Identify which cell holds the provided text, then report its (X, Y) central coordinate. 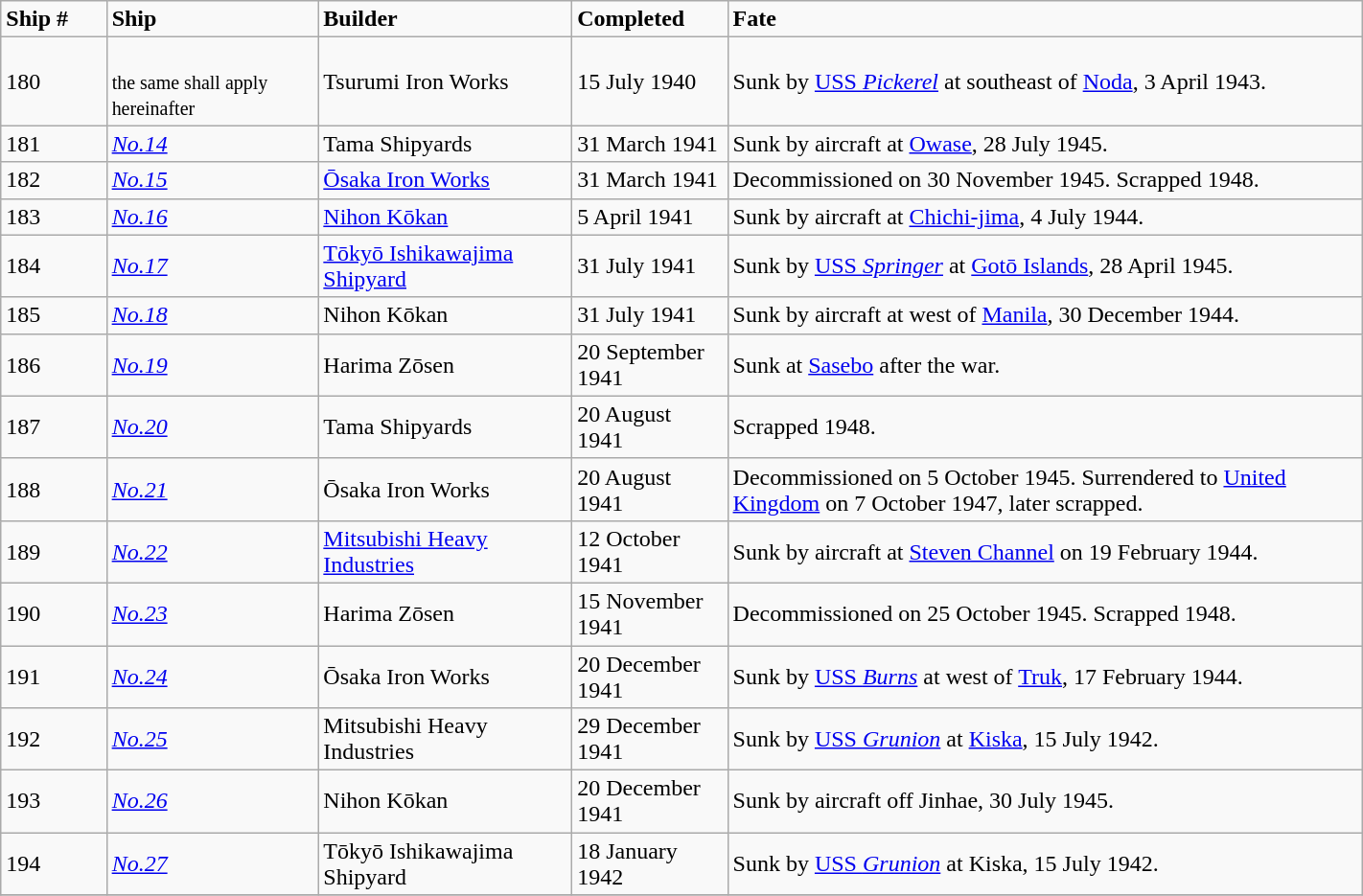
No.17 (213, 266)
194 (54, 864)
15 November 1941 (650, 613)
Sunk at Sasebo after the war. (1045, 364)
No.21 (213, 489)
Decommissioned on 5 October 1945. Surrendered to United Kingdom on 7 October 1947, later scrapped. (1045, 489)
Sunk by USS Burns at west of Truk, 17 February 1944. (1045, 677)
191 (54, 677)
No.26 (213, 801)
No.25 (213, 740)
the same shall apply hereinafter (213, 81)
186 (54, 364)
192 (54, 740)
Sunk by aircraft at Chichi-jima, 4 July 1944. (1045, 217)
Sunk by aircraft at Owase, 28 July 1945. (1045, 144)
No.18 (213, 315)
29 December 1941 (650, 740)
No.20 (213, 427)
Completed (650, 19)
No.15 (213, 180)
185 (54, 315)
Sunk by USS Pickerel at southeast of Noda, 3 April 1943. (1045, 81)
Builder (445, 19)
No.24 (213, 677)
Decommissioned on 30 November 1945. Scrapped 1948. (1045, 180)
No.22 (213, 552)
Sunk by aircraft off Jinhae, 30 July 1945. (1045, 801)
Ship (213, 19)
Decommissioned on 25 October 1945. Scrapped 1948. (1045, 613)
Sunk by aircraft at Steven Channel on 19 February 1944. (1045, 552)
No.16 (213, 217)
183 (54, 217)
Fate (1045, 19)
No.14 (213, 144)
181 (54, 144)
190 (54, 613)
193 (54, 801)
20 September 1941 (650, 364)
187 (54, 427)
180 (54, 81)
No.23 (213, 613)
189 (54, 552)
184 (54, 266)
Tsurumi Iron Works (445, 81)
18 January 1942 (650, 864)
Ship # (54, 19)
12 October 1941 (650, 552)
5 April 1941 (650, 217)
15 July 1940 (650, 81)
No.27 (213, 864)
Sunk by USS Springer at Gotō Islands, 28 April 1945. (1045, 266)
Sunk by aircraft at west of Manila, 30 December 1944. (1045, 315)
Scrapped 1948. (1045, 427)
188 (54, 489)
182 (54, 180)
No.19 (213, 364)
